Return the (x, y) coordinate for the center point of the cell that contains the specified text.  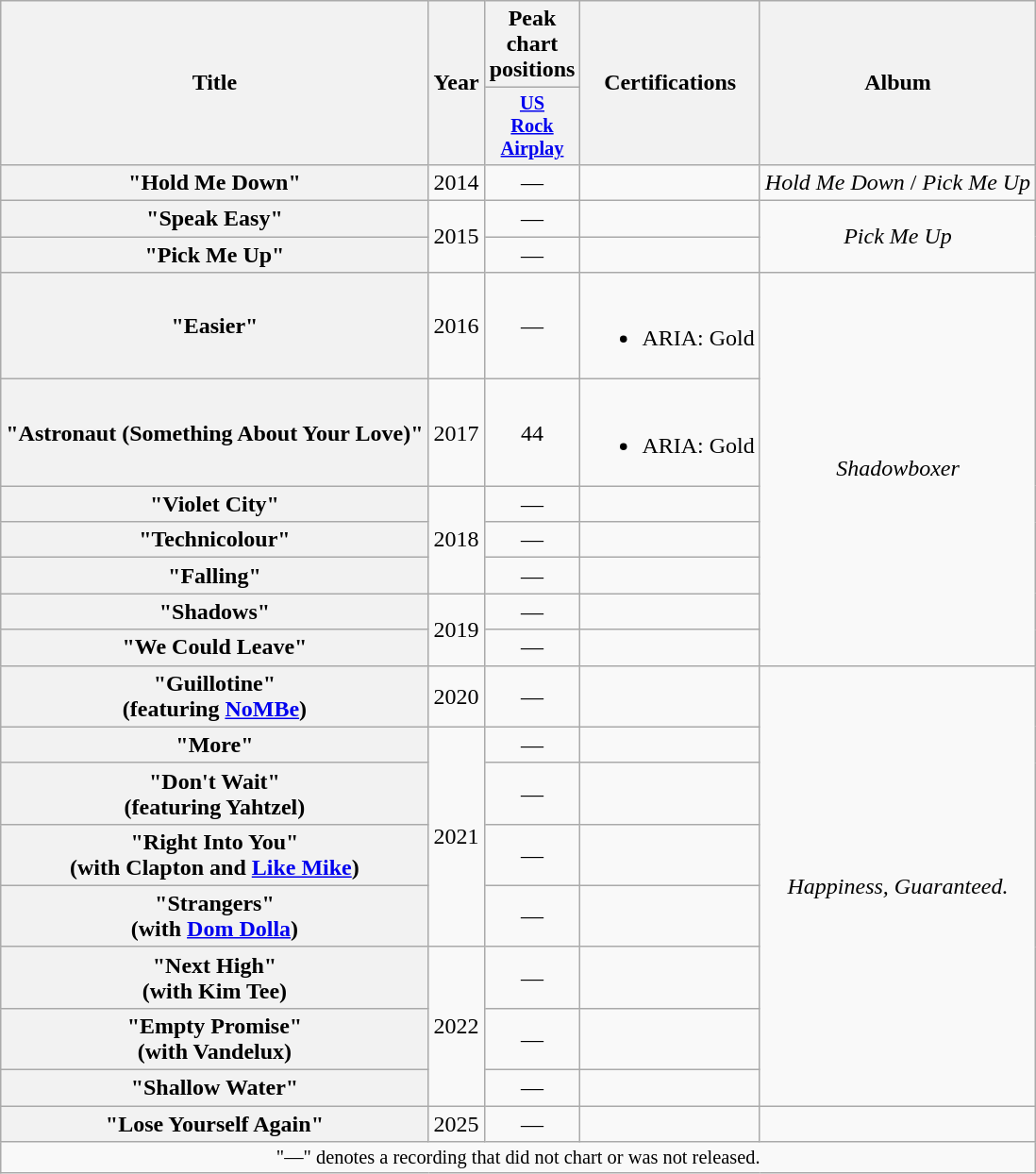
Peak chart positions (532, 44)
Hold Me Down / Pick Me Up (897, 182)
"Hold Me Down" (215, 182)
"Don't Wait"(featuring Yahtzel) (215, 793)
Title (215, 83)
"Speak Easy" (215, 219)
2017 (457, 432)
"Shadows" (215, 612)
2019 (457, 629)
2020 (457, 696)
Certifications (670, 83)
44 (532, 432)
Album (897, 83)
"Falling" (215, 576)
"Astronaut (Something About Your Love)" (215, 432)
USRock Airplay (532, 126)
"Violet City" (215, 504)
"Shallow Water" (215, 1088)
2014 (457, 182)
2015 (457, 237)
2018 (457, 540)
"Guillotine"(featuring NoMBe) (215, 696)
Shadowboxer (897, 469)
"Technicolour" (215, 540)
2022 (457, 1026)
2025 (457, 1124)
"Lose Yourself Again" (215, 1124)
"More" (215, 745)
Pick Me Up (897, 237)
"We Could Leave" (215, 647)
2021 (457, 836)
"Pick Me Up" (215, 255)
"Easier" (215, 327)
2016 (457, 327)
"Strangers"(with Dom Dolla) (215, 915)
Happiness, Guaranteed. (897, 885)
Year (457, 83)
"Empty Promise"(with Vandelux) (215, 1038)
"Right Into You"(with Clapton and Like Mike) (215, 855)
"Next High"(with Kim Tee) (215, 978)
"—" denotes a recording that did not chart or was not released. (519, 1158)
